Locate the cell with the specified text and output its (X, Y) center coordinate. 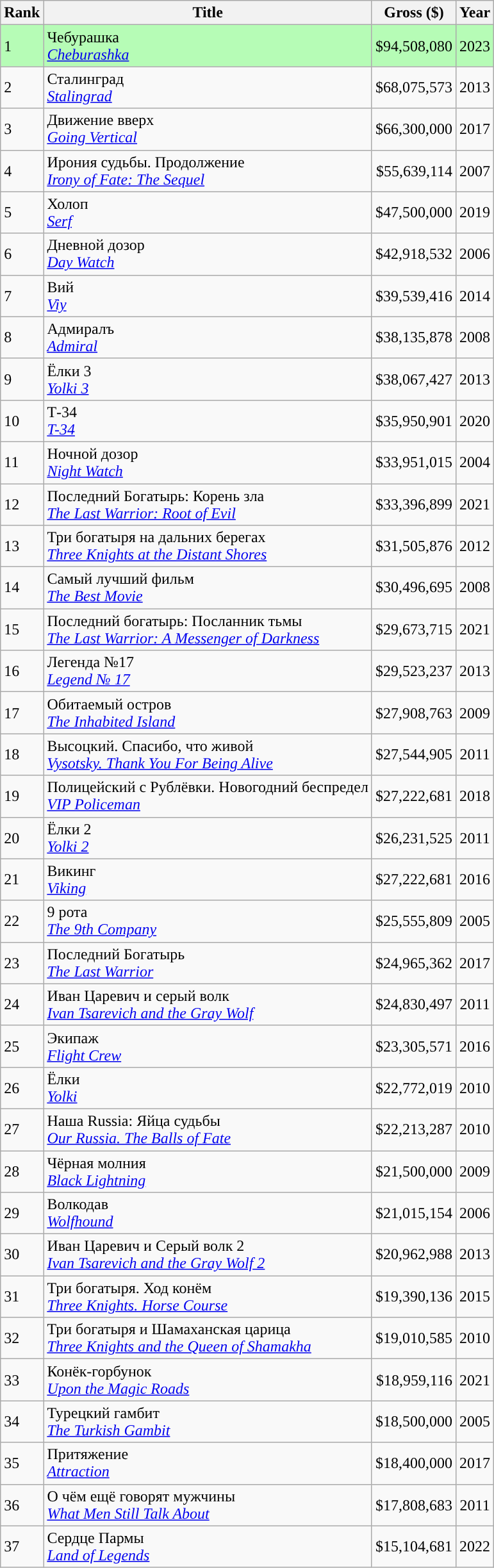
$38,135,878 (414, 337)
ХолопSerf (208, 213)
О чём ещё говорят мужчиныWhat Men Still Talk About (208, 1505)
Самый лучший фильмThe Best Movie (208, 588)
Конёк-горбунокUpon the Magic Roads (208, 1380)
$22,772,019 (414, 1088)
10 (22, 420)
2012 (475, 546)
Обитаемый островThe Inhabited Island (208, 713)
26 (22, 1088)
Три богатыря на дальних берегахThree Knights at the Distant Shores (208, 546)
ВолкодавWolfhound (208, 1214)
$19,010,585 (414, 1338)
$42,918,532 (414, 254)
Сердце ПармыLand of Legends (208, 1547)
ЁлкиYolki (208, 1088)
16 (22, 672)
Три богатыря и Шамаханская царицаThree Knights and the Queen of Shamakha (208, 1338)
7 (22, 296)
19 (22, 796)
$31,505,876 (414, 546)
9 ротаThe 9th Company (208, 921)
Ёлки 2Yolki 2 (208, 838)
Турецкий гамбитThe Turkish Gambit (208, 1421)
13 (22, 546)
17 (22, 713)
Полицейский с Рублёвки. Новогодний беспределVIP Policeman (208, 796)
2020 (475, 420)
$24,830,497 (414, 1005)
4 (22, 170)
3 (22, 129)
Gross ($) (414, 13)
Иван Царевич и серый волкIvan Tsarevich and the Gray Wolf (208, 1005)
ЭкипажFlight Crew (208, 1046)
$22,213,287 (414, 1129)
$27,544,905 (414, 755)
Year (475, 13)
27 (22, 1129)
Чёрная молнияBlack Lightning (208, 1171)
6 (22, 254)
18 (22, 755)
34 (22, 1421)
‏Последний Богатырь: Корень злаThe Last Warrior: Root of Evil (208, 504)
ЧебурашкаCheburashka (208, 46)
$18,959,116 (414, 1380)
Легенда №17Legend № 17 (208, 672)
8 (22, 337)
11 (22, 463)
2022 (475, 1547)
$25,555,809 (414, 921)
СталинградStalingrad (208, 87)
$39,539,416 (414, 296)
Наша Russia: Яйца судьбыOur Russia. The Balls of Fate (208, 1129)
$33,396,899 (414, 504)
Ирония судьбы. ПродолжениеIrony of Fate: The Sequel (208, 170)
ВийViy (208, 296)
2023 (475, 46)
Высоцкий. Спасибо, что живойVysotsky. Thank You For Being Alive (208, 755)
ПритяжениеAttraction (208, 1464)
21 (22, 879)
$21,015,154 (414, 1214)
$33,951,015 (414, 463)
2018 (475, 796)
20 (22, 838)
Три богатыря. Ход конёмThree Knights. Horse Course (208, 1297)
$55,639,114 (414, 170)
33 (22, 1380)
31 (22, 1297)
37 (22, 1547)
2 (22, 87)
29 (22, 1214)
$29,523,237 (414, 672)
Rank (22, 13)
$23,305,571 (414, 1046)
36 (22, 1505)
$19,390,136 (414, 1297)
$20,962,988 (414, 1255)
$35,950,901 (414, 420)
Ночной дозорNight Watch (208, 463)
$27,908,763 (414, 713)
Последний БогатырьThe Last Warrior (208, 962)
32 (22, 1338)
$15,104,681 (414, 1547)
12 (22, 504)
$94,508,080 (414, 46)
5 (22, 213)
$18,400,000 (414, 1464)
2004 (475, 463)
9 (22, 379)
24 (22, 1005)
$18,500,000 (414, 1421)
$21,500,000 (414, 1171)
Последний богатырь: Посланник тьмыThe Last Warrior: A Messenger of Darkness (208, 629)
30 (22, 1255)
$47,500,000 (414, 213)
2015 (475, 1297)
14 (22, 588)
2019 (475, 213)
15 (22, 629)
Движение вверхGoing Vertical (208, 129)
Т-34T-34 (208, 420)
Иван Царевич и Серый волк 2Ivan Tsarevich and the Gray Wolf 2 (208, 1255)
$68,075,573 (414, 87)
АдмиралъAdmiral (208, 337)
23 (22, 962)
ВикингViking (208, 879)
$38,067,427 (414, 379)
Ёлки 3Yolki 3 (208, 379)
$17,808,683 (414, 1505)
2007 (475, 170)
2014 (475, 296)
$30,496,695 (414, 588)
1 (22, 46)
$26,231,525 (414, 838)
Title (208, 13)
25 (22, 1046)
28 (22, 1171)
35 (22, 1464)
22 (22, 921)
$66,300,000 (414, 129)
Дневной дозорDay Watch (208, 254)
$24,965,362 (414, 962)
$29,673,715 (414, 629)
